For the text-containing cell, return its midpoint in [X, Y] coordinate format. 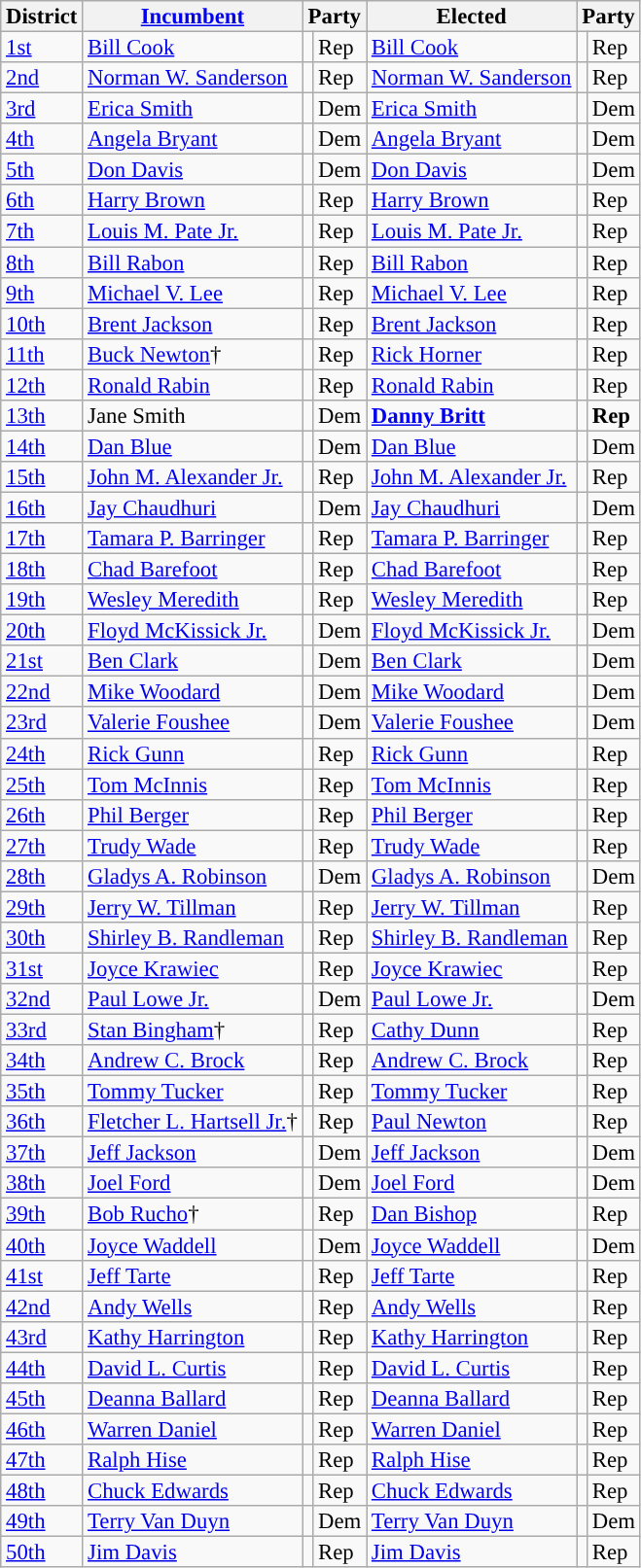
30th [42, 938]
2nd [42, 78]
41st [42, 1275]
43rd [42, 1337]
Cathy Dunn [472, 1030]
47th [42, 1460]
37th [42, 1153]
17th [42, 539]
29th [42, 907]
21st [42, 661]
Elected [472, 17]
District [42, 17]
45th [42, 1399]
13th [42, 416]
7th [42, 231]
36th [42, 1122]
1st [42, 48]
42nd [42, 1307]
19th [42, 600]
Bob Rucho† [193, 1214]
6th [42, 200]
35th [42, 1092]
24th [42, 753]
11th [42, 354]
25th [42, 784]
Paul Newton [472, 1122]
34th [42, 1061]
40th [42, 1245]
10th [42, 324]
4th [42, 139]
16th [42, 507]
Rick Horner [472, 354]
23rd [42, 723]
Buck Newton† [193, 354]
26th [42, 815]
50th [42, 1552]
14th [42, 446]
12th [42, 385]
32nd [42, 999]
5th [42, 170]
8th [42, 262]
9th [42, 293]
15th [42, 477]
44th [42, 1368]
49th [42, 1521]
48th [42, 1490]
Danny Britt [472, 416]
33rd [42, 1030]
Dan Bishop [472, 1214]
22nd [42, 692]
3rd [42, 109]
39th [42, 1214]
46th [42, 1429]
20th [42, 631]
Jane Smith [193, 416]
Fletcher L. Hartsell Jr.† [193, 1122]
38th [42, 1184]
28th [42, 877]
18th [42, 570]
Stan Bingham† [193, 1030]
31st [42, 968]
27th [42, 846]
Incumbent [193, 17]
